Pinpoint the cell where the given text exists, returning its [X, Y] midpoint coordinate. 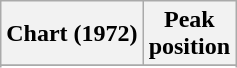
Peak position [189, 34]
Chart (1972) [72, 34]
